Identify which cell holds the provided text, then report its [x, y] central coordinate. 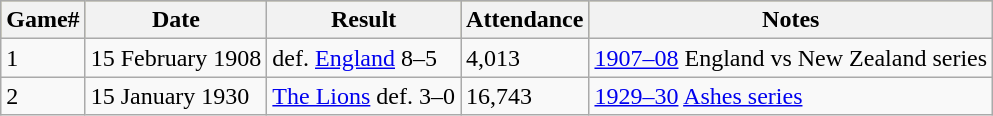
4,013 [525, 58]
The Lions def. 3–0 [364, 96]
2 [43, 96]
1907–08 England vs New Zealand series [791, 58]
Date [176, 20]
def. England 8–5 [364, 58]
Notes [791, 20]
16,743 [525, 96]
Result [364, 20]
1929–30 Ashes series [791, 96]
1 [43, 58]
15 February 1908 [176, 58]
Attendance [525, 20]
15 January 1930 [176, 96]
Game# [43, 20]
